Determine the (X, Y) coordinate at the center of the cell enclosing the given text.  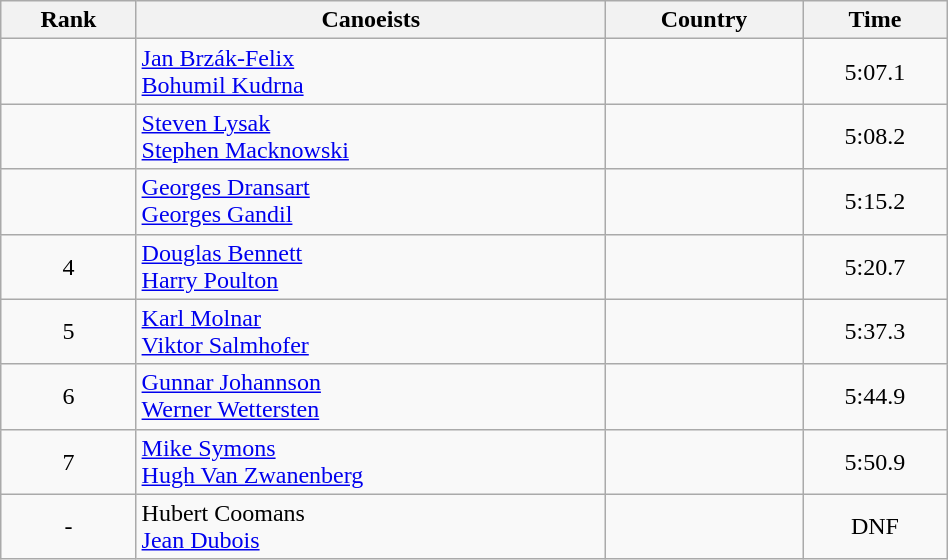
Douglas BennettHarry Poulton (370, 266)
Hubert CoomansJean Dubois (370, 526)
5:50.9 (876, 462)
- (68, 526)
Jan Brzák-FelixBohumil Kudrna (370, 72)
Rank (68, 20)
Canoeists (370, 20)
Steven LysakStephen Macknowski (370, 136)
6 (68, 396)
5:07.1 (876, 72)
Gunnar JohannsonWerner Wettersten (370, 396)
Time (876, 20)
5:20.7 (876, 266)
4 (68, 266)
Karl MolnarViktor Salmhofer (370, 332)
7 (68, 462)
5:37.3 (876, 332)
Georges DransartGeorges Gandil (370, 202)
5:44.9 (876, 396)
5:08.2 (876, 136)
Country (704, 20)
Mike SymonsHugh Van Zwanenberg (370, 462)
DNF (876, 526)
5:15.2 (876, 202)
5 (68, 332)
